From the cell containing the given text, extract its center point as (x, y) coordinate. 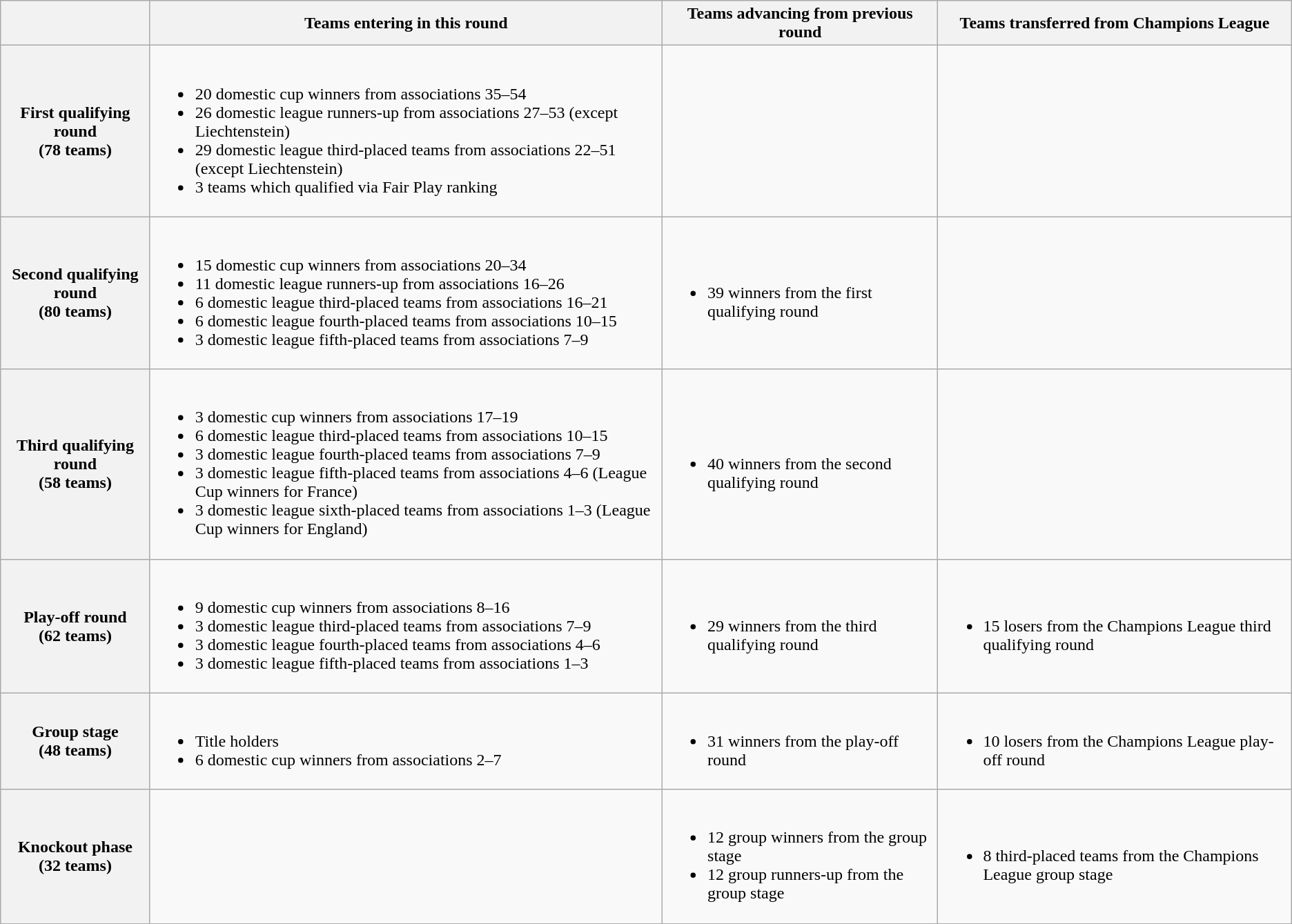
10 losers from the Champions League play-off round (1115, 741)
31 winners from the play-off round (801, 741)
Play-off round(62 teams) (75, 626)
Third qualifying round(58 teams) (75, 464)
12 group winners from the group stage12 group runners-up from the group stage (801, 856)
Group stage(48 teams) (75, 741)
Title holders6 domestic cup winners from associations 2–7 (406, 741)
First qualifying round(78 teams) (75, 131)
Knockout phase(32 teams) (75, 856)
Teams entering in this round (406, 23)
8 third-placed teams from the Champions League group stage (1115, 856)
Teams advancing from previous round (801, 23)
Second qualifying round(80 teams) (75, 293)
15 losers from the Champions League third qualifying round (1115, 626)
Teams transferred from Champions League (1115, 23)
39 winners from the first qualifying round (801, 293)
29 winners from the third qualifying round (801, 626)
40 winners from the second qualifying round (801, 464)
